Provide the [X, Y] coordinate of the cell's center where the given text is located.  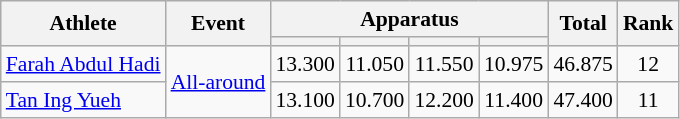
11.400 [514, 100]
Total [582, 24]
12 [648, 64]
11.550 [444, 64]
11.050 [374, 64]
Tan Ing Yueh [84, 100]
13.300 [304, 64]
46.875 [582, 64]
Rank [648, 24]
Athlete [84, 24]
10.700 [374, 100]
13.100 [304, 100]
All-around [218, 82]
11 [648, 100]
Event [218, 24]
Apparatus [409, 19]
Farah Abdul Hadi [84, 64]
10.975 [514, 64]
12.200 [444, 100]
47.400 [582, 100]
